For the text-containing cell, return its midpoint in (x, y) coordinate format. 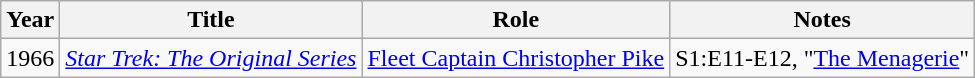
S1:E11-E12, "The Menagerie" (822, 58)
Year (30, 20)
1966 (30, 58)
Title (211, 20)
Star Trek: The Original Series (211, 58)
Fleet Captain Christopher Pike (516, 58)
Role (516, 20)
Notes (822, 20)
